Pinpoint the cell where the given text exists, returning its (x, y) midpoint coordinate. 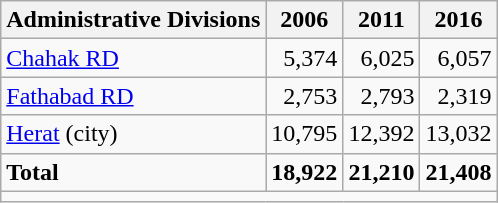
18,922 (304, 172)
Total (134, 172)
Chahak RD (134, 58)
10,795 (304, 134)
2011 (382, 20)
Fathabad RD (134, 96)
Administrative Divisions (134, 20)
2,319 (458, 96)
21,408 (458, 172)
2016 (458, 20)
6,025 (382, 58)
2,793 (382, 96)
2,753 (304, 96)
5,374 (304, 58)
12,392 (382, 134)
21,210 (382, 172)
6,057 (458, 58)
Herat (city) (134, 134)
2006 (304, 20)
13,032 (458, 134)
